Determine the [X, Y] coordinate at the center of the cell enclosing the given text.  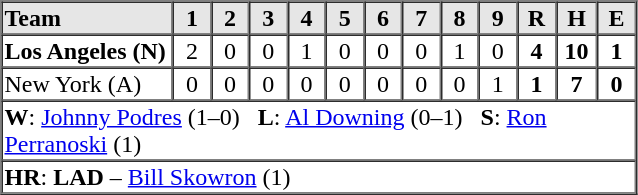
Team [88, 18]
H [576, 18]
9 [498, 18]
Los Angeles (N) [88, 50]
8 [459, 18]
New York (A) [88, 84]
R [536, 18]
W: Johnny Podres (1–0) L: Al Downing (0–1) S: Ron Perranoski (1) [319, 130]
3 [268, 18]
E [616, 18]
HR: LAD – Bill Skowron (1) [319, 176]
6 [383, 18]
10 [576, 50]
5 [345, 18]
